Return the (x, y) coordinate for the center point of the cell that contains the specified text.  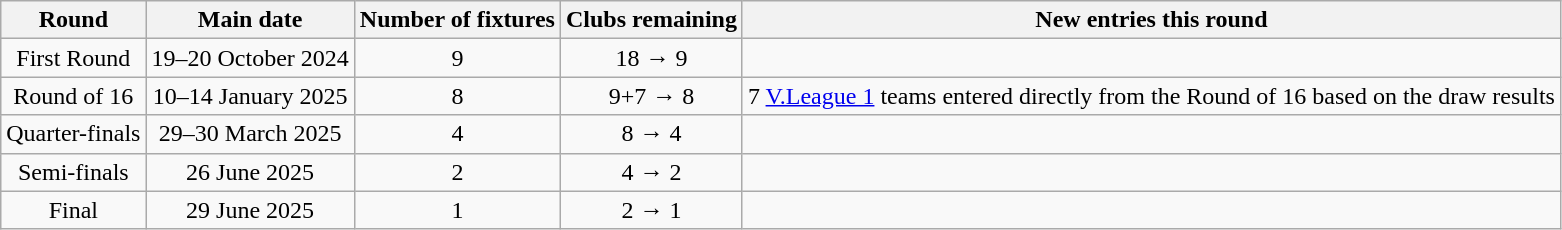
26 June 2025 (250, 172)
29–30 March 2025 (250, 134)
29 June 2025 (250, 210)
4 → 2 (651, 172)
New entries this round (1151, 20)
2 (457, 172)
7 V.League 1 teams entered directly from the Round of 16 based on the draw results (1151, 96)
Number of fixtures (457, 20)
Clubs remaining (651, 20)
4 (457, 134)
8 → 4 (651, 134)
First Round (74, 58)
Round (74, 20)
8 (457, 96)
Quarter-finals (74, 134)
19–20 October 2024 (250, 58)
Main date (250, 20)
18 → 9 (651, 58)
10–14 January 2025 (250, 96)
Final (74, 210)
1 (457, 210)
Round of 16 (74, 96)
Semi-finals (74, 172)
2 → 1 (651, 210)
9+7 → 8 (651, 96)
9 (457, 58)
